Return the (X, Y) coordinate for the center point of the cell that contains the specified text.  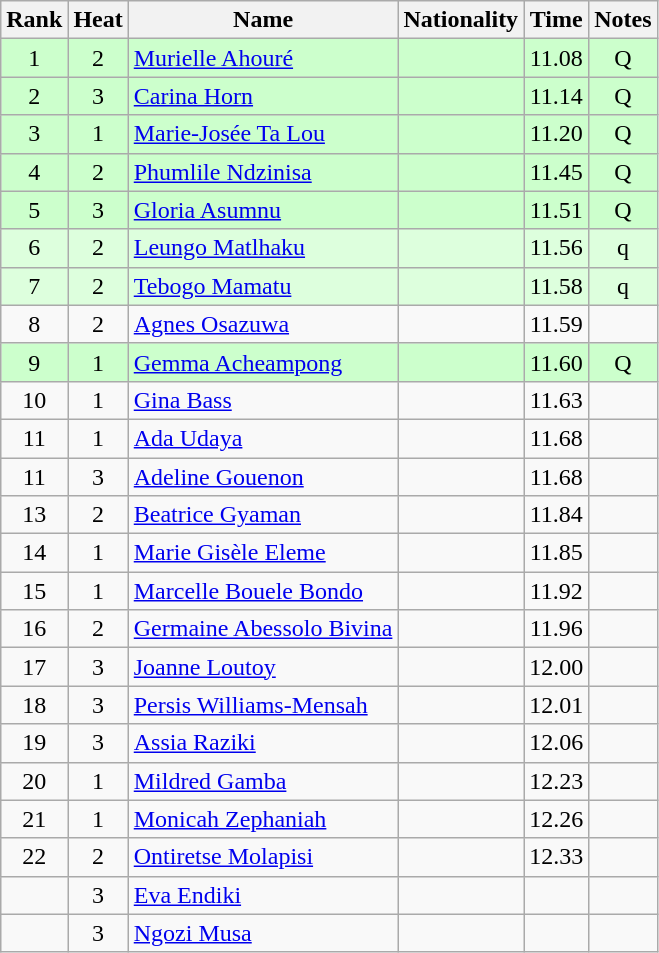
11.85 (556, 553)
Phumlile Ndzinisa (263, 172)
20 (34, 781)
8 (34, 324)
11.56 (556, 248)
16 (34, 629)
12.26 (556, 819)
Agnes Osazuwa (263, 324)
14 (34, 553)
11.08 (556, 58)
Carina Horn (263, 96)
11.20 (556, 134)
6 (34, 248)
Notes (623, 20)
13 (34, 515)
Ngozi Musa (263, 933)
Murielle Ahouré (263, 58)
21 (34, 819)
11.63 (556, 400)
Marcelle Bouele Bondo (263, 591)
Beatrice Gyaman (263, 515)
Tebogo Mamatu (263, 286)
4 (34, 172)
Joanne Loutoy (263, 667)
18 (34, 705)
Gemma Acheampong (263, 362)
Heat (98, 20)
Assia Raziki (263, 743)
12.06 (556, 743)
12.23 (556, 781)
Monicah Zephaniah (263, 819)
19 (34, 743)
12.00 (556, 667)
10 (34, 400)
22 (34, 857)
Nationality (461, 20)
11.14 (556, 96)
12.33 (556, 857)
Time (556, 20)
Eva Endiki (263, 895)
15 (34, 591)
11.92 (556, 591)
17 (34, 667)
7 (34, 286)
Ontiretse Molapisi (263, 857)
9 (34, 362)
Persis Williams-Mensah (263, 705)
Marie-Josée Ta Lou (263, 134)
Mildred Gamba (263, 781)
11.45 (556, 172)
11.58 (556, 286)
11.60 (556, 362)
Rank (34, 20)
Marie Gisèle Eleme (263, 553)
Gloria Asumnu (263, 210)
Gina Bass (263, 400)
11.84 (556, 515)
Ada Udaya (263, 438)
12.01 (556, 705)
11.51 (556, 210)
5 (34, 210)
Name (263, 20)
11.59 (556, 324)
Germaine Abessolo Bivina (263, 629)
Leungo Matlhaku (263, 248)
11.96 (556, 629)
Adeline Gouenon (263, 477)
